Provide the [X, Y] coordinate of the cell's center where the given text is located.  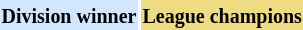
League champions [222, 15]
Division winner [69, 15]
